Search for the cell housing the specified text and yield its (X, Y) center coordinate. 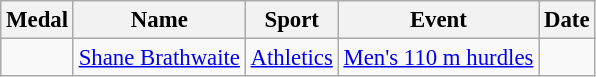
Medal (38, 20)
Date (567, 20)
Name (159, 20)
Shane Brathwaite (159, 58)
Event (438, 20)
Sport (292, 20)
Athletics (292, 58)
Men's 110 m hurdles (438, 58)
